Provide the [X, Y] coordinate of the cell's center where the given text is located.  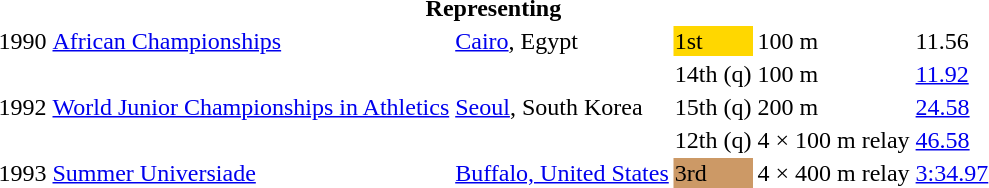
World Junior Championships in Athletics [251, 107]
200 m [834, 107]
15th (q) [713, 107]
4 × 400 m relay [834, 173]
Summer Universiade [251, 173]
Cairo, Egypt [562, 41]
Buffalo, United States [562, 173]
Seoul, South Korea [562, 107]
African Championships [251, 41]
1st [713, 41]
12th (q) [713, 140]
14th (q) [713, 74]
3rd [713, 173]
4 × 100 m relay [834, 140]
